For the text-containing cell, return its midpoint in [X, Y] coordinate format. 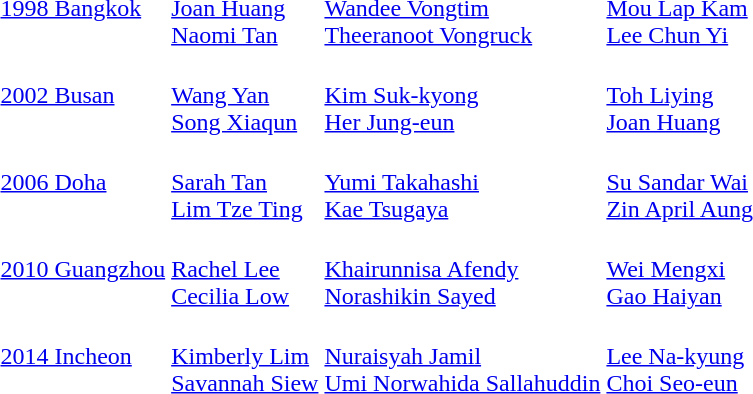
Sarah TanLim Tze Ting [245, 182]
Khairunnisa AfendyNorashikin Sayed [462, 269]
Yumi TakahashiKae Tsugaya [462, 182]
Rachel LeeCecilia Low [245, 269]
Kim Suk-kyongHer Jung-eun [462, 95]
Wang YanSong Xiaqun [245, 95]
